Locate the cell with the specified text and output its [X, Y] center coordinate. 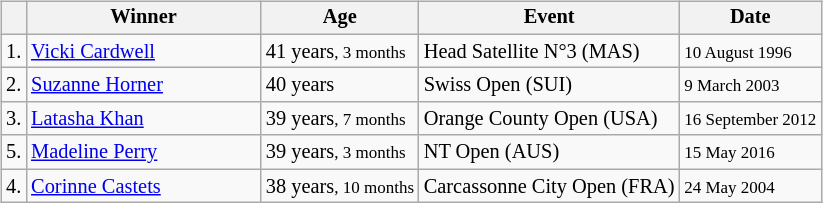
15 May 2016 [750, 152]
39 years, 3 months [340, 152]
Head Satellite N°3 (MAS) [550, 51]
4. [14, 186]
2. [14, 85]
41 years, 3 months [340, 51]
24 May 2004 [750, 186]
Orange County Open (USA) [550, 119]
Age [340, 18]
Winner [144, 18]
Madeline Perry [144, 152]
Suzanne Horner [144, 85]
Carcassonne City Open (FRA) [550, 186]
16 September 2012 [750, 119]
NT Open (AUS) [550, 152]
Event [550, 18]
Swiss Open (SUI) [550, 85]
3. [14, 119]
Date [750, 18]
10 August 1996 [750, 51]
Corinne Castets [144, 186]
9 March 2003 [750, 85]
38 years, 10 months [340, 186]
Vicki Cardwell [144, 51]
Latasha Khan [144, 119]
39 years, 7 months [340, 119]
1. [14, 51]
5. [14, 152]
40 years [340, 85]
